Return the [x, y] coordinate for the center point of the cell that contains the specified text.  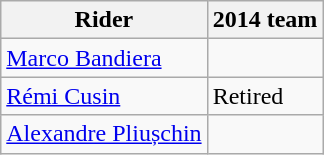
Rémi Cusin [104, 96]
2014 team [265, 20]
Rider [104, 20]
Alexandre Pliușchin [104, 134]
Retired [265, 96]
Marco Bandiera [104, 58]
